Return the [X, Y] coordinate for the center point of the cell that contains the specified text.  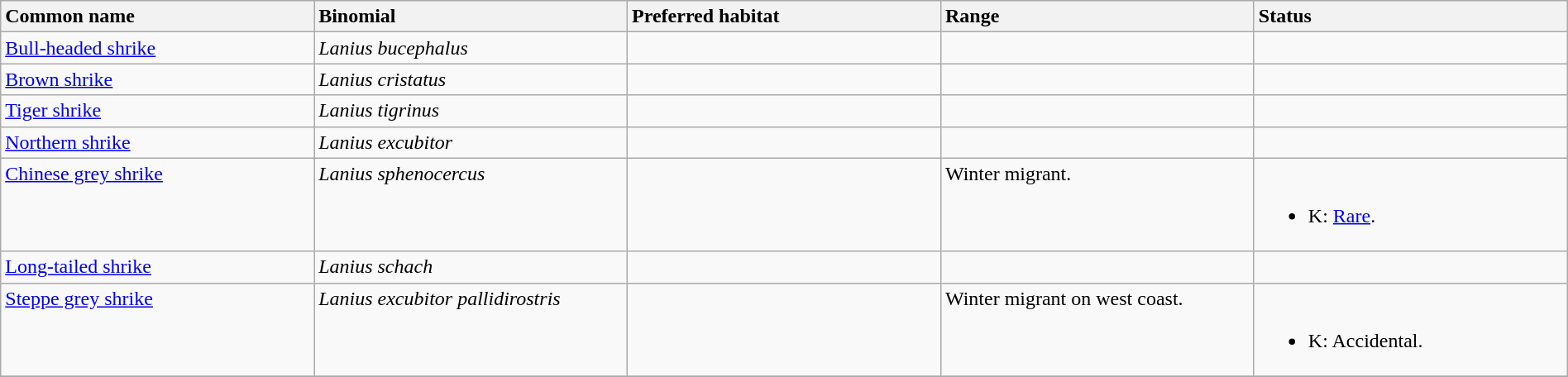
K: Accidental. [1411, 329]
Northern shrike [157, 142]
Common name [157, 17]
Lanius bucephalus [471, 48]
Tiger shrike [157, 111]
Long-tailed shrike [157, 267]
Binomial [471, 17]
Winter migrant on west coast. [1097, 329]
Chinese grey shrike [157, 205]
Lanius cristatus [471, 79]
Status [1411, 17]
Lanius tigrinus [471, 111]
Range [1097, 17]
Lanius excubitor pallidirostris [471, 329]
Brown shrike [157, 79]
Lanius sphenocercus [471, 205]
Winter migrant. [1097, 205]
K: Rare. [1411, 205]
Bull-headed shrike [157, 48]
Lanius excubitor [471, 142]
Steppe grey shrike [157, 329]
Lanius schach [471, 267]
Preferred habitat [784, 17]
